Capture the cell that displays the provided text and extract its (x, y) central coordinate. 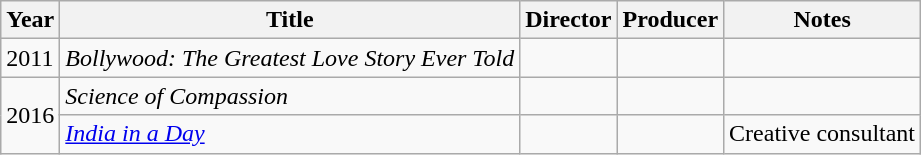
Title (290, 20)
Science of Compassion (290, 96)
Director (568, 20)
Creative consultant (822, 134)
Bollywood: The Greatest Love Story Ever Told (290, 58)
Producer (670, 20)
Notes (822, 20)
Year (30, 20)
India in a Day (290, 134)
2016 (30, 115)
2011 (30, 58)
